Search for the cell housing the specified text and yield its [x, y] center coordinate. 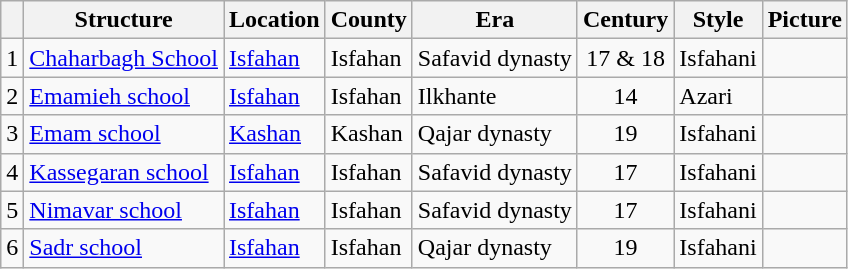
Azari [718, 96]
Century [625, 20]
17 & 18 [625, 58]
Picture [804, 20]
6 [12, 248]
Location [275, 20]
Ilkhante [494, 96]
Chaharbagh School [124, 58]
1 [12, 58]
14 [625, 96]
County [368, 20]
3 [12, 134]
Sadr school [124, 248]
Era [494, 20]
Structure [124, 20]
Emam school [124, 134]
2 [12, 96]
Style [718, 20]
Kassegaran school [124, 172]
4 [12, 172]
Nimavar school [124, 210]
5 [12, 210]
Emamieh school [124, 96]
